From the cell containing the given text, extract its center point as [x, y] coordinate. 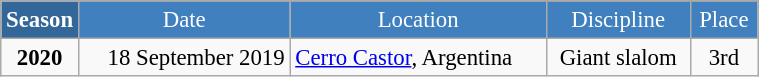
Season [40, 20]
2020 [40, 58]
Giant slalom [618, 58]
Discipline [618, 20]
Cerro Castor, Argentina [418, 58]
Date [184, 20]
18 September 2019 [184, 58]
3rd [724, 58]
Place [724, 20]
Location [418, 20]
